Return the (X, Y) coordinate for the center point of the cell that contains the specified text.  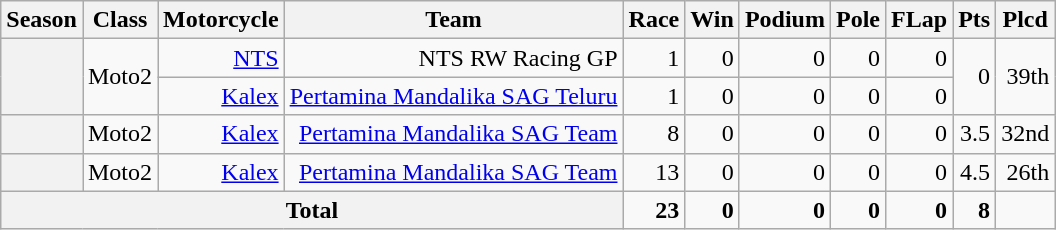
Pole (858, 20)
Team (454, 20)
32nd (1026, 134)
26th (1026, 172)
Win (712, 20)
39th (1026, 77)
Podium (784, 20)
Motorcycle (222, 20)
Class (120, 20)
3.5 (974, 134)
Pts (974, 20)
NTS RW Racing GP (454, 58)
4.5 (974, 172)
23 (654, 210)
Race (654, 20)
Pertamina Mandalika SAG Teluru (454, 96)
Total (312, 210)
FLap (920, 20)
NTS (222, 58)
Plcd (1026, 20)
Season (42, 20)
13 (654, 172)
